Pinpoint the cell where the given text exists, returning its (X, Y) midpoint coordinate. 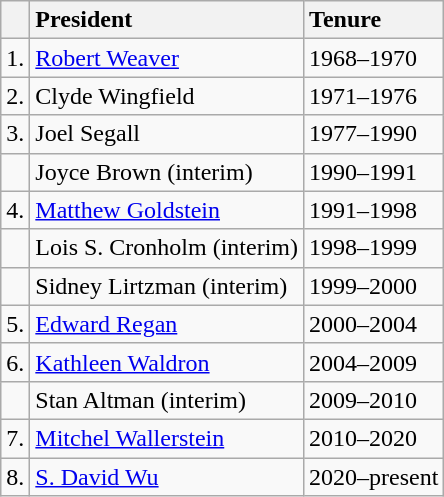
8. (16, 477)
Lois S. Cronholm (interim) (167, 248)
1998–1999 (374, 248)
Joyce Brown (interim) (167, 172)
4. (16, 210)
2009–2010 (374, 400)
S. David Wu (167, 477)
1968–1970 (374, 58)
2004–2009 (374, 362)
7. (16, 438)
Stan Altman (interim) (167, 400)
1990–1991 (374, 172)
Robert Weaver (167, 58)
2. (16, 96)
Mitchel Wallerstein (167, 438)
Kathleen Waldron (167, 362)
Edward Regan (167, 324)
Joel Segall (167, 134)
1971–1976 (374, 96)
1. (16, 58)
1977–1990 (374, 134)
2000–2004 (374, 324)
1991–1998 (374, 210)
Tenure (374, 20)
6. (16, 362)
2020–present (374, 477)
President (167, 20)
Clyde Wingfield (167, 96)
3. (16, 134)
Sidney Lirtzman (interim) (167, 286)
Matthew Goldstein (167, 210)
1999–2000 (374, 286)
5. (16, 324)
2010–2020 (374, 438)
